Extract the (X, Y) coordinate from the center of the cell holding the provided text.  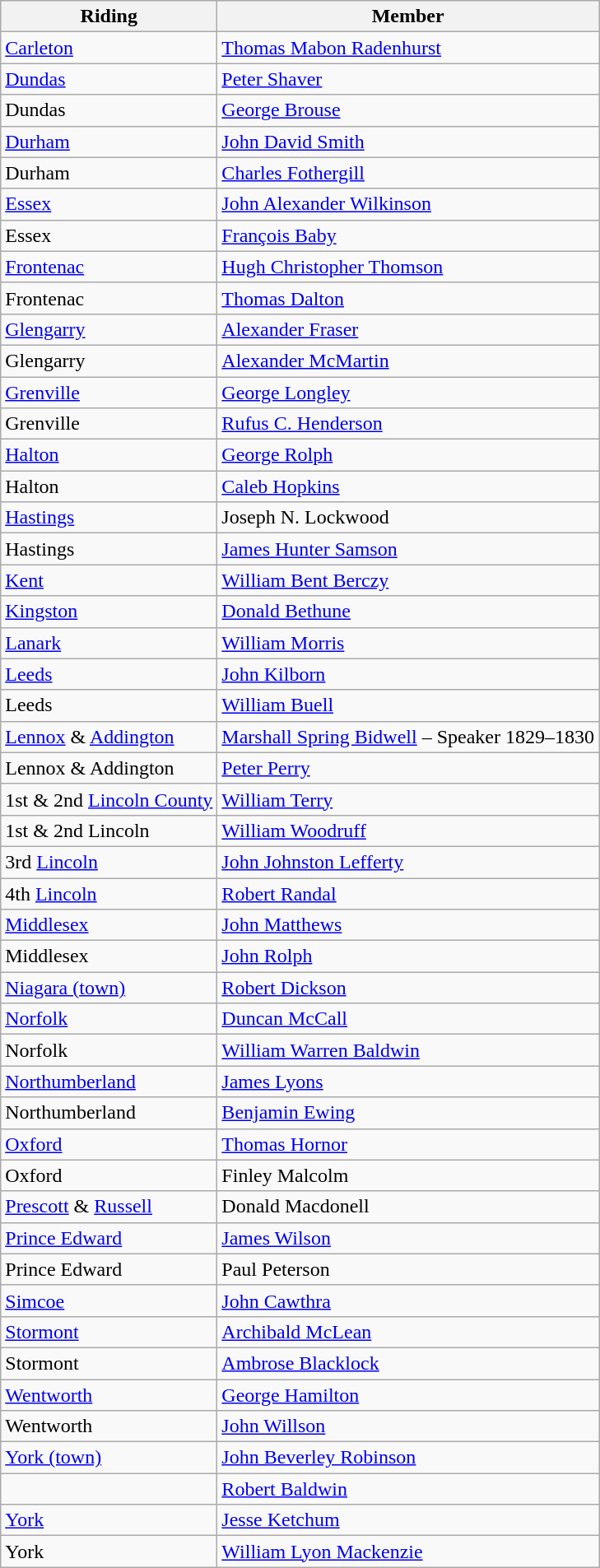
William Lyon Mackenzie (408, 1552)
Robert Randal (408, 893)
John Rolph (408, 956)
Riding (109, 16)
George Hamilton (408, 1395)
Peter Perry (408, 768)
Charles Fothergill (408, 173)
John Johnston Lefferty (408, 862)
Jesse Ketchum (408, 1520)
John Kilborn (408, 674)
Thomas Mabon Radenhurst (408, 48)
Kingston (109, 612)
William Warren Baldwin (408, 1050)
William Morris (408, 643)
3rd Lincoln (109, 862)
Donald Macdonell (408, 1207)
Paul Peterson (408, 1269)
York (town) (109, 1458)
William Terry (408, 799)
John Cawthra (408, 1300)
Prescott & Russell (109, 1207)
Duncan McCall (408, 1019)
Peter Shaver (408, 79)
Carleton (109, 48)
Robert Baldwin (408, 1489)
John Beverley Robinson (408, 1458)
Donald Bethune (408, 612)
Alexander Fraser (408, 329)
Alexander McMartin (408, 361)
Lanark (109, 643)
François Baby (408, 235)
Caleb Hopkins (408, 486)
John Willson (408, 1426)
George Brouse (408, 110)
William Woodruff (408, 831)
Niagara (town) (109, 988)
Simcoe (109, 1300)
William Buell (408, 705)
Robert Dickson (408, 988)
George Longley (408, 393)
Thomas Hornor (408, 1144)
Archibald McLean (408, 1332)
1st & 2nd Lincoln (109, 831)
Thomas Dalton (408, 298)
Rufus C. Henderson (408, 424)
James Hunter Samson (408, 549)
Finley Malcolm (408, 1175)
John Matthews (408, 925)
Marshall Spring Bidwell – Speaker 1829–1830 (408, 737)
Hugh Christopher Thomson (408, 267)
John Alexander Wilkinson (408, 204)
1st & 2nd Lincoln County (109, 799)
George Rolph (408, 455)
John David Smith (408, 142)
William Bent Berczy (408, 580)
Member (408, 16)
Joseph N. Lockwood (408, 518)
James Wilson (408, 1238)
Kent (109, 580)
4th Lincoln (109, 893)
James Lyons (408, 1082)
Benjamin Ewing (408, 1113)
Ambrose Blacklock (408, 1363)
